Detect which cell encompasses the target text, then output its (X, Y) center coordinate. 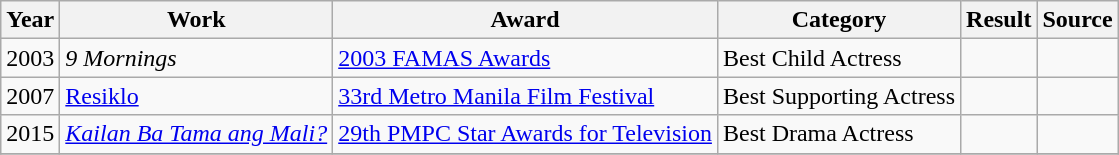
Result (999, 20)
2007 (30, 96)
Award (526, 20)
9 Mornings (196, 58)
Best Drama Actress (838, 134)
Best Child Actress (838, 58)
Resiklo (196, 96)
29th PMPC Star Awards for Television (526, 134)
Best Supporting Actress (838, 96)
Year (30, 20)
2003 FAMAS Awards (526, 58)
2003 (30, 58)
Kailan Ba Tama ang Mali? (196, 134)
Category (838, 20)
33rd Metro Manila Film Festival (526, 96)
Source (1078, 20)
Work (196, 20)
2015 (30, 134)
